For the text-containing cell, return its midpoint in (X, Y) coordinate format. 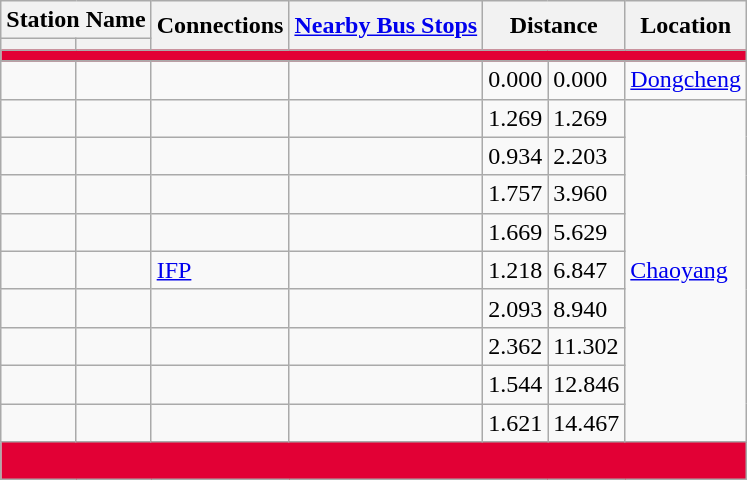
1.544 (516, 384)
5.629 (586, 232)
Chaoyang (686, 270)
2.362 (516, 346)
12.846 (586, 384)
2.093 (516, 308)
0.934 (516, 156)
8.940 (586, 308)
1.757 (516, 194)
1.669 (516, 232)
Nearby Bus Stops (386, 26)
Dongcheng (686, 80)
Connections (220, 26)
6.847 (586, 270)
Location (686, 26)
11.302 (586, 346)
Station Name (76, 20)
IFP (220, 270)
1.621 (516, 423)
1.218 (516, 270)
3.960 (586, 194)
14.467 (586, 423)
2.203 (586, 156)
Distance (554, 26)
